For the text-containing cell, return its midpoint in [X, Y] coordinate format. 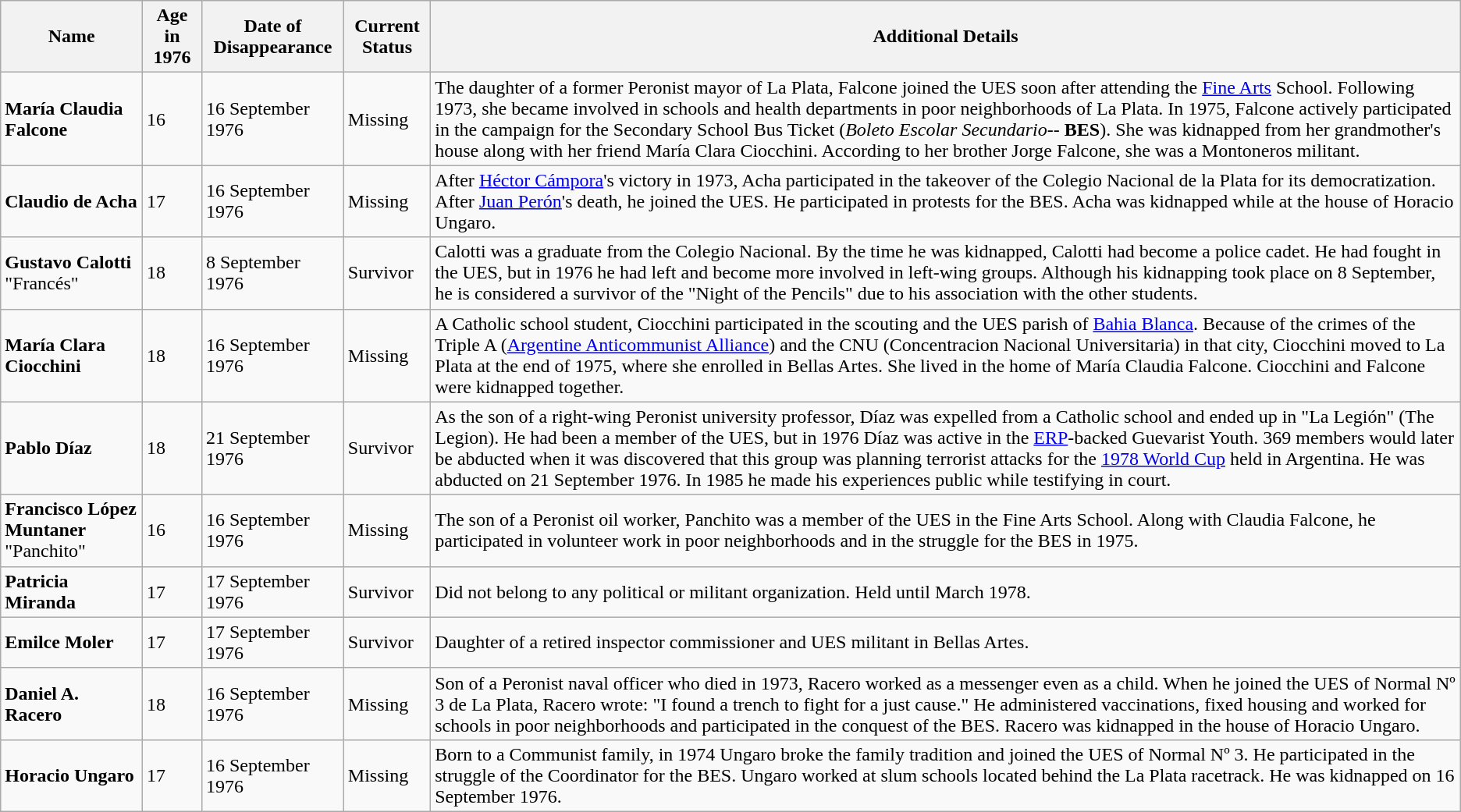
Francisco López Muntaner "Panchito" [72, 530]
Age in 1976 [172, 37]
Horacio Ungaro [72, 775]
Emilce Moler [72, 643]
Patricia Miranda [72, 591]
21 September 1976 [272, 448]
Daniel A. Racero [72, 704]
Additional Details [946, 37]
Daughter of a retired inspector commissioner and UES militant in Bellas Artes. [946, 643]
María Clara Ciocchini [72, 356]
Pablo Díaz [72, 448]
Claudio de Acha [72, 201]
Date of Disappearance [272, 37]
Name [72, 37]
8 September 1976 [272, 273]
Current Status [387, 37]
Did not belong to any political or militant organization. Held until March 1978. [946, 591]
María Claudia Falcone [72, 119]
Gustavo Calotti "Francés" [72, 273]
